Pinpoint the cell where the given text exists, returning its [x, y] midpoint coordinate. 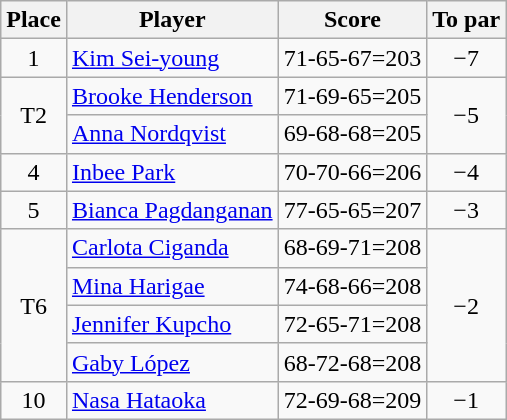
Carlota Ciganda [172, 248]
−7 [466, 58]
1 [34, 58]
4 [34, 172]
72-69-68=209 [352, 400]
Inbee Park [172, 172]
71-65-67=203 [352, 58]
Brooke Henderson [172, 96]
Score [352, 20]
−5 [466, 115]
Mina Harigae [172, 286]
Jennifer Kupcho [172, 324]
−3 [466, 210]
5 [34, 210]
T2 [34, 115]
68-72-68=208 [352, 362]
71-69-65=205 [352, 96]
77-65-65=207 [352, 210]
−1 [466, 400]
Kim Sei-young [172, 58]
69-68-68=205 [352, 134]
10 [34, 400]
70-70-66=206 [352, 172]
Place [34, 20]
Player [172, 20]
Gaby López [172, 362]
−4 [466, 172]
68-69-71=208 [352, 248]
−2 [466, 305]
Bianca Pagdanganan [172, 210]
Anna Nordqvist [172, 134]
To par [466, 20]
Nasa Hataoka [172, 400]
T6 [34, 305]
74-68-66=208 [352, 286]
72-65-71=208 [352, 324]
